Scan for the cell matching the given text and deliver its [X, Y] coordinate at center. 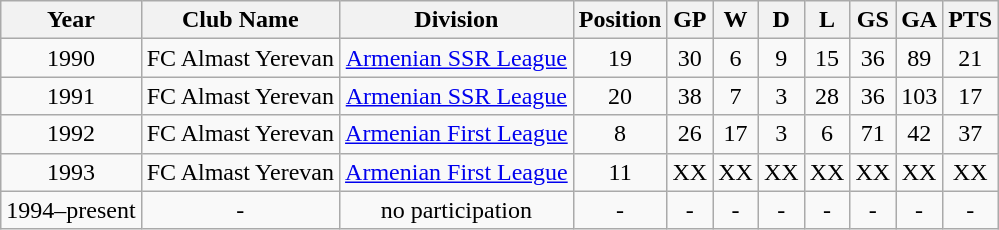
GA [920, 20]
9 [781, 58]
42 [920, 134]
7 [736, 96]
PTS [970, 20]
19 [620, 58]
30 [690, 58]
1991 [71, 96]
Year [71, 20]
GS [873, 20]
37 [970, 134]
26 [690, 134]
21 [970, 58]
1993 [71, 172]
Division [457, 20]
W [736, 20]
GP [690, 20]
11 [620, 172]
89 [920, 58]
28 [827, 96]
8 [620, 134]
71 [873, 134]
L [827, 20]
103 [920, 96]
Position [620, 20]
1994–present [71, 210]
38 [690, 96]
D [781, 20]
1992 [71, 134]
20 [620, 96]
15 [827, 58]
1990 [71, 58]
Club Name [240, 20]
no participation [457, 210]
